Detect which cell encompasses the target text, then output its (x, y) center coordinate. 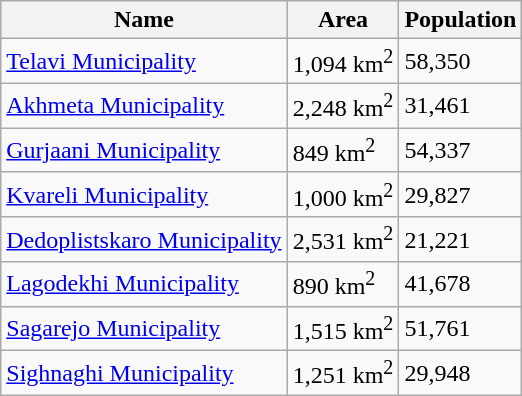
Area (343, 20)
41,678 (460, 284)
2,248 km2 (343, 106)
1,251 km2 (343, 374)
54,337 (460, 150)
1,094 km2 (343, 62)
Kvareli Municipality (144, 194)
Name (144, 20)
Gurjaani Municipality (144, 150)
849 km2 (343, 150)
51,761 (460, 328)
21,221 (460, 240)
1,000 km2 (343, 194)
58,350 (460, 62)
Population (460, 20)
Sighnaghi Municipality (144, 374)
2,531 km2 (343, 240)
Sagarejo Municipality (144, 328)
Telavi Municipality (144, 62)
Dedoplistskaro Municipality (144, 240)
31,461 (460, 106)
890 km2 (343, 284)
Akhmeta Municipality (144, 106)
29,827 (460, 194)
29,948 (460, 374)
Lagodekhi Municipality (144, 284)
1,515 km2 (343, 328)
